Identify which cell holds the provided text, then report its (x, y) central coordinate. 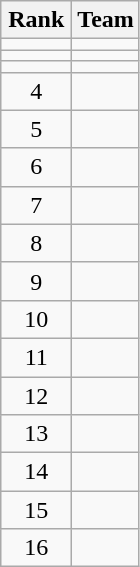
14 (36, 472)
8 (36, 243)
16 (36, 548)
13 (36, 434)
15 (36, 510)
4 (36, 91)
11 (36, 357)
5 (36, 129)
Rank (36, 20)
9 (36, 281)
12 (36, 395)
10 (36, 319)
6 (36, 167)
Team (106, 20)
7 (36, 205)
